For the text-containing cell, return its midpoint in (X, Y) coordinate format. 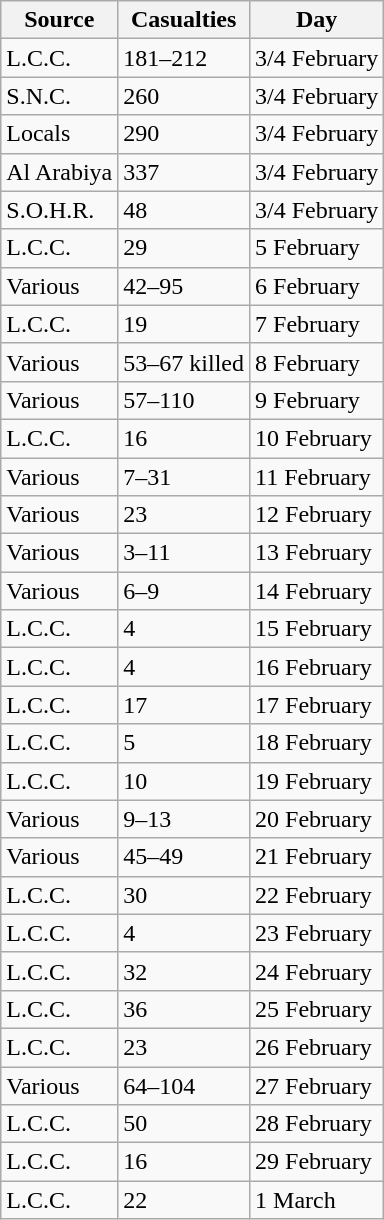
S.N.C. (60, 96)
22 February (317, 895)
23 February (317, 933)
25 February (317, 1009)
29 February (317, 1162)
Day (317, 20)
16 February (317, 667)
53–67 killed (184, 362)
S.O.H.R. (60, 210)
Casualties (184, 20)
8 February (317, 362)
Al Arabiya (60, 172)
19 (184, 324)
22 (184, 1200)
57–110 (184, 400)
42–95 (184, 286)
30 (184, 895)
10 (184, 781)
Source (60, 20)
7 February (317, 324)
9 February (317, 400)
5 (184, 743)
32 (184, 971)
15 February (317, 629)
24 February (317, 971)
181–212 (184, 58)
64–104 (184, 1085)
1 March (317, 1200)
9–13 (184, 819)
26 February (317, 1047)
Locals (60, 134)
3–11 (184, 553)
11 February (317, 477)
7–31 (184, 477)
29 (184, 248)
48 (184, 210)
18 February (317, 743)
13 February (317, 553)
290 (184, 134)
36 (184, 1009)
50 (184, 1124)
21 February (317, 857)
12 February (317, 515)
45–49 (184, 857)
337 (184, 172)
10 February (317, 438)
6–9 (184, 591)
17 February (317, 705)
27 February (317, 1085)
20 February (317, 819)
6 February (317, 286)
17 (184, 705)
260 (184, 96)
14 February (317, 591)
5 February (317, 248)
19 February (317, 781)
28 February (317, 1124)
